Return (x, y) of the center of cell containing provided text 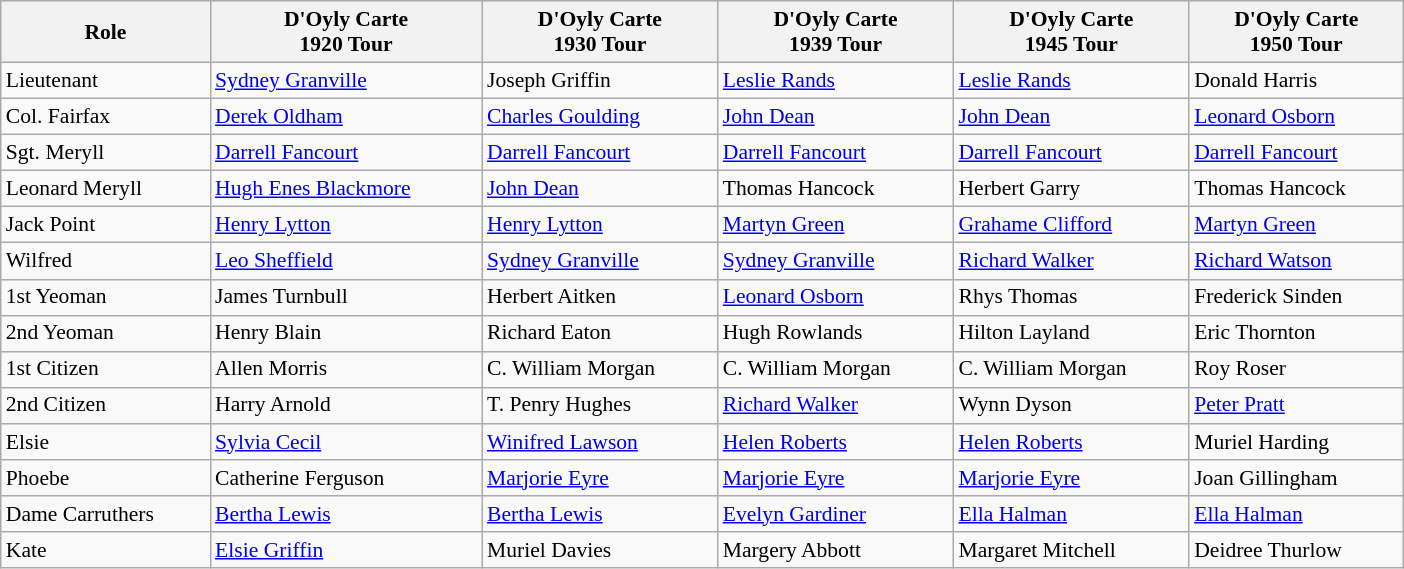
Evelyn Gardiner (836, 514)
Allen Morris (346, 369)
Jack Point (106, 225)
Peter Pratt (1296, 406)
Lieutenant (106, 81)
Roy Roser (1296, 369)
Phoebe (106, 478)
Role (106, 32)
T. Penry Hughes (600, 406)
Richard Watson (1296, 261)
Leonard Meryll (106, 189)
Elsie (106, 442)
Muriel Davies (600, 550)
Deidree Thurlow (1296, 550)
Frederick Sinden (1296, 297)
Kate (106, 550)
Wynn Dyson (1071, 406)
Leo Sheffield (346, 261)
1st Citizen (106, 369)
Herbert Aitken (600, 297)
Hugh Rowlands (836, 333)
Col. Fairfax (106, 117)
Elsie Griffin (346, 550)
Margaret Mitchell (1071, 550)
D'Oyly Carte1950 Tour (1296, 32)
Rhys Thomas (1071, 297)
Hugh Enes Blackmore (346, 189)
Henry Blain (346, 333)
1st Yeoman (106, 297)
Joseph Griffin (600, 81)
2nd Citizen (106, 406)
Richard Eaton (600, 333)
Charles Goulding (600, 117)
Grahame Clifford (1071, 225)
Derek Oldham (346, 117)
2nd Yeoman (106, 333)
Winifred Lawson (600, 442)
D'Oyly Carte1945 Tour (1071, 32)
Sgt. Meryll (106, 153)
Joan Gillingham (1296, 478)
Catherine Ferguson (346, 478)
Hilton Layland (1071, 333)
Eric Thornton (1296, 333)
D'Oyly Carte1939 Tour (836, 32)
Margery Abbott (836, 550)
Wilfred (106, 261)
Harry Arnold (346, 406)
Sylvia Cecil (346, 442)
James Turnbull (346, 297)
Dame Carruthers (106, 514)
D'Oyly Carte1930 Tour (600, 32)
Muriel Harding (1296, 442)
Donald Harris (1296, 81)
Herbert Garry (1071, 189)
D'Oyly Carte1920 Tour (346, 32)
